Return the (x, y) coordinate for the center point of the cell that contains the specified text.  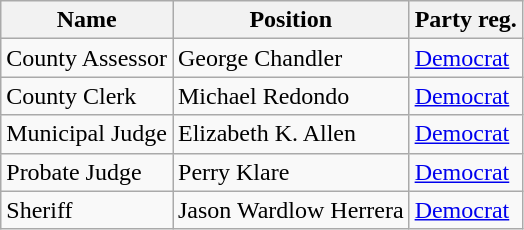
Michael Redondo (290, 96)
County Assessor (87, 58)
Perry Klare (290, 172)
Position (290, 20)
Name (87, 20)
County Clerk (87, 96)
Municipal Judge (87, 134)
George Chandler (290, 58)
Jason Wardlow Herrera (290, 210)
Party reg. (466, 20)
Sheriff (87, 210)
Probate Judge (87, 172)
Elizabeth K. Allen (290, 134)
